Pinpoint the cell where the given text exists, returning its [x, y] midpoint coordinate. 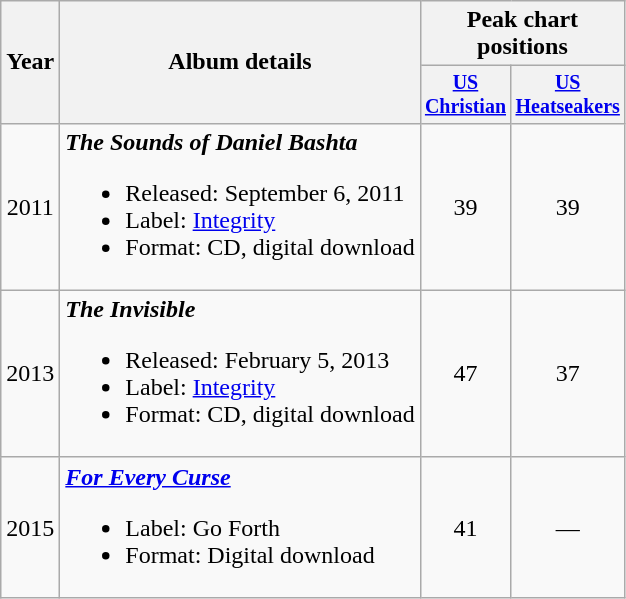
For Every CurseLabel: Go ForthFormat: Digital download [240, 527]
Album details [240, 62]
USChristian [466, 94]
47 [466, 374]
37 [568, 374]
The Sounds of Daniel BashtaReleased: September 6, 2011Label: IntegrityFormat: CD, digital download [240, 206]
2011 [30, 206]
The InvisibleReleased: February 5, 2013Label: IntegrityFormat: CD, digital download [240, 374]
2015 [30, 527]
41 [466, 527]
USHeatseakers [568, 94]
Peak chart positions [522, 34]
Year [30, 62]
— [568, 527]
2013 [30, 374]
